Scan for the cell matching the given text and deliver its (X, Y) coordinate at center. 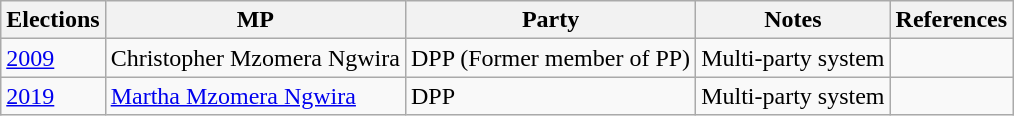
Martha Mzomera Ngwira (255, 96)
MP (255, 20)
2019 (53, 96)
DPP (550, 96)
Party (550, 20)
References (952, 20)
Notes (793, 20)
DPP (Former member of PP) (550, 58)
Elections (53, 20)
2009 (53, 58)
Christopher Mzomera Ngwira (255, 58)
